Pinpoint the cell where the given text exists, returning its (x, y) midpoint coordinate. 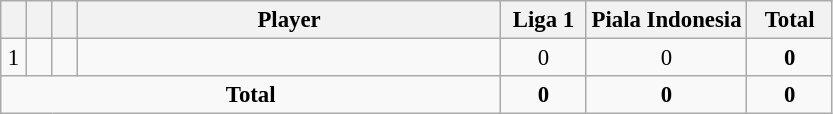
Liga 1 (544, 20)
1 (14, 58)
Player (290, 20)
Piala Indonesia (666, 20)
